Determine the (X, Y) coordinate at the center of the cell enclosing the given text.  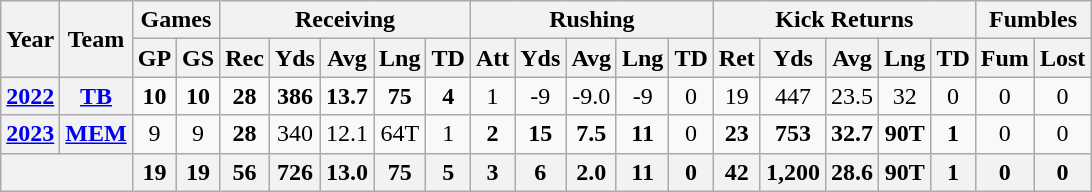
Fumbles (1032, 20)
Rushing (592, 20)
2023 (30, 134)
12.1 (346, 134)
340 (294, 134)
2022 (30, 96)
Year (30, 39)
Ret (736, 58)
6 (540, 172)
Kick Returns (844, 20)
GP (154, 58)
MEM (96, 134)
7.5 (592, 134)
447 (792, 96)
13.0 (346, 172)
Team (96, 39)
32.7 (852, 134)
23.5 (852, 96)
Lost (1062, 58)
23 (736, 134)
1,200 (792, 172)
5 (448, 172)
726 (294, 172)
2.0 (592, 172)
56 (245, 172)
Rec (245, 58)
Fum (1004, 58)
64T (400, 134)
GS (198, 58)
2 (492, 134)
753 (792, 134)
13.7 (346, 96)
386 (294, 96)
Receiving (346, 20)
Att (492, 58)
-9.0 (592, 96)
TB (96, 96)
28.6 (852, 172)
Games (176, 20)
42 (736, 172)
32 (904, 96)
15 (540, 134)
3 (492, 172)
4 (448, 96)
